From the cell containing the given text, extract its center point as [x, y] coordinate. 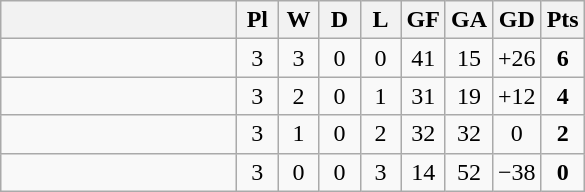
6 [562, 58]
41 [423, 58]
GF [423, 20]
D [340, 20]
−38 [518, 172]
14 [423, 172]
Pts [562, 20]
GD [518, 20]
+26 [518, 58]
4 [562, 96]
GA [468, 20]
Pl [258, 20]
31 [423, 96]
15 [468, 58]
L [380, 20]
19 [468, 96]
52 [468, 172]
+12 [518, 96]
W [298, 20]
